Provide the (X, Y) coordinate of the cell's center where the given text is located.  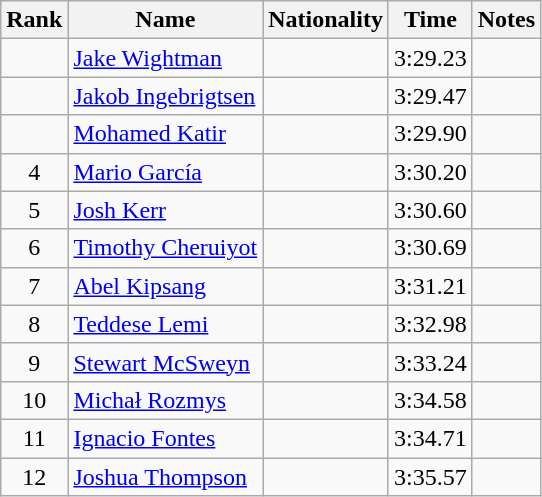
Nationality (326, 20)
3:34.58 (430, 400)
3:34.71 (430, 438)
8 (34, 324)
Rank (34, 20)
10 (34, 400)
3:29.47 (430, 96)
11 (34, 438)
Jake Wightman (166, 58)
Time (430, 20)
6 (34, 248)
Abel Kipsang (166, 286)
Stewart McSweyn (166, 362)
3:33.24 (430, 362)
Michał Rozmys (166, 400)
4 (34, 172)
Ignacio Fontes (166, 438)
Jakob Ingebrigtsen (166, 96)
3:30.69 (430, 248)
5 (34, 210)
3:35.57 (430, 477)
3:29.90 (430, 134)
3:30.20 (430, 172)
Timothy Cheruiyot (166, 248)
Mohamed Katir (166, 134)
9 (34, 362)
Joshua Thompson (166, 477)
Notes (506, 20)
Josh Kerr (166, 210)
3:32.98 (430, 324)
3:30.60 (430, 210)
3:29.23 (430, 58)
12 (34, 477)
Name (166, 20)
Teddese Lemi (166, 324)
7 (34, 286)
Mario García (166, 172)
3:31.21 (430, 286)
